Locate the cell with the specified text and output its [X, Y] center coordinate. 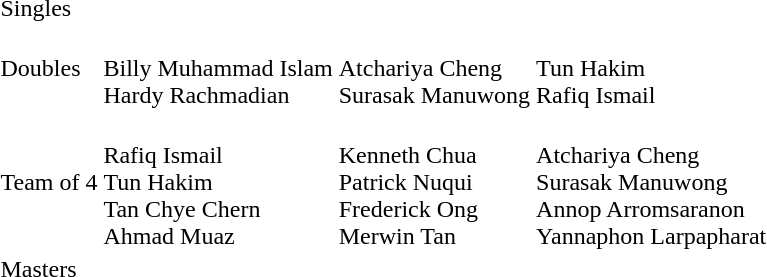
Atchariya ChengSurasak Manuwong [434, 68]
Billy Muhammad IslamHardy Rachmadian [218, 68]
Kenneth ChuaPatrick NuquiFrederick OngMerwin Tan [434, 182]
Rafiq IsmailTun HakimTan Chye ChernAhmad Muaz [218, 182]
